Return the [X, Y] coordinate for the center point of the cell that contains the specified text.  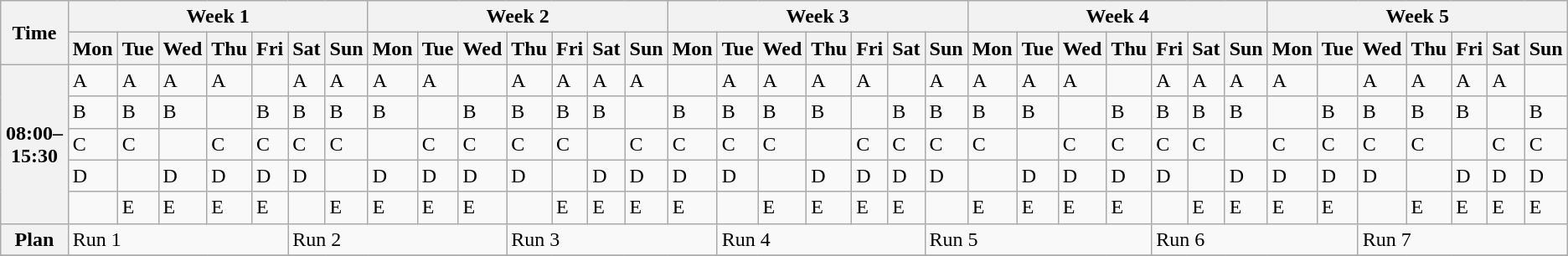
Run 4 [821, 239]
Plan [34, 239]
Week 4 [1117, 17]
Week 1 [218, 17]
Time [34, 33]
Week 5 [1417, 17]
Run 6 [1255, 239]
Run 5 [1039, 239]
Week 2 [518, 17]
Run 3 [611, 239]
Week 3 [818, 17]
Run 2 [397, 239]
Run 7 [1462, 239]
08:00–15:30 [34, 144]
Run 1 [178, 239]
